Extract the (X, Y) coordinate from the center of the cell holding the provided text.  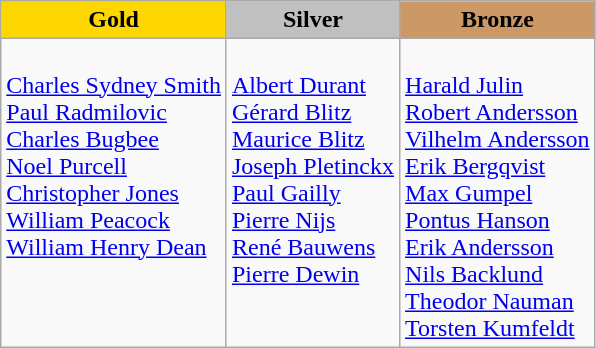
Charles Sydney SmithPaul RadmilovicCharles BugbeeNoel PurcellChristopher JonesWilliam PeacockWilliam Henry Dean (114, 193)
Bronze (498, 20)
Gold (114, 20)
Albert DurantGérard BlitzMaurice BlitzJoseph PletinckxPaul GaillyPierre NijsRené BauwensPierre Dewin (312, 193)
Harald JulinRobert AnderssonVilhelm AnderssonErik BergqvistMax GumpelPontus HansonErik AnderssonNils BacklundTheodor NaumanTorsten Kumfeldt (498, 193)
Silver (312, 20)
